Capture the cell that displays the provided text and extract its (x, y) central coordinate. 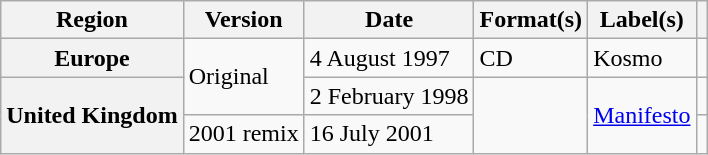
Format(s) (531, 20)
CD (531, 58)
Manifesto (642, 115)
Original (244, 77)
2 February 1998 (389, 96)
2001 remix (244, 134)
Region (92, 20)
United Kingdom (92, 115)
Version (244, 20)
4 August 1997 (389, 58)
16 July 2001 (389, 134)
Label(s) (642, 20)
Kosmo (642, 58)
Date (389, 20)
Europe (92, 58)
